Return (X, Y) of the center of cell containing provided text 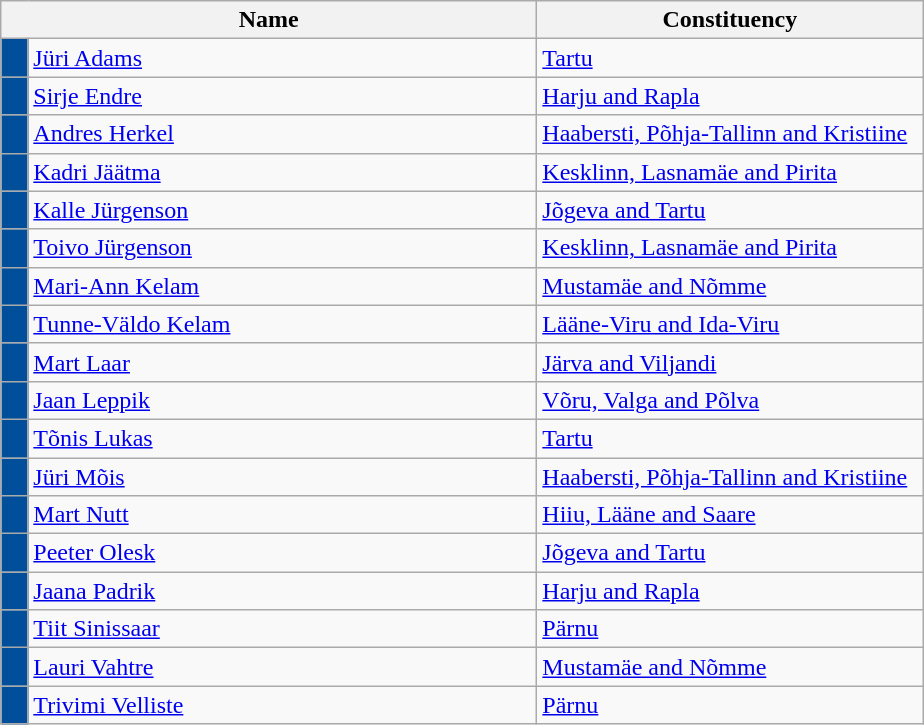
Jaana Padrik (282, 591)
Jüri Adams (282, 58)
Peeter Olesk (282, 553)
Lääne-Viru and Ida-Viru (730, 324)
Mart Nutt (282, 515)
Trivimi Velliste (282, 705)
Mart Laar (282, 362)
Name (269, 20)
Mari-Ann Kelam (282, 286)
Kadri Jäätma (282, 172)
Kalle Jürgenson (282, 210)
Tiit Sinissaar (282, 629)
Constituency (730, 20)
Hiiu, Lääne and Saare (730, 515)
Tõnis Lukas (282, 438)
Toivo Jürgenson (282, 248)
Võru, Valga and Põlva (730, 400)
Tunne-Väldo Kelam (282, 324)
Lauri Vahtre (282, 667)
Järva and Viljandi (730, 362)
Andres Herkel (282, 134)
Sirje Endre (282, 96)
Jüri Mõis (282, 477)
Jaan Leppik (282, 400)
